Find where the given text appears and provide that cell's center as [x, y] coordinate. 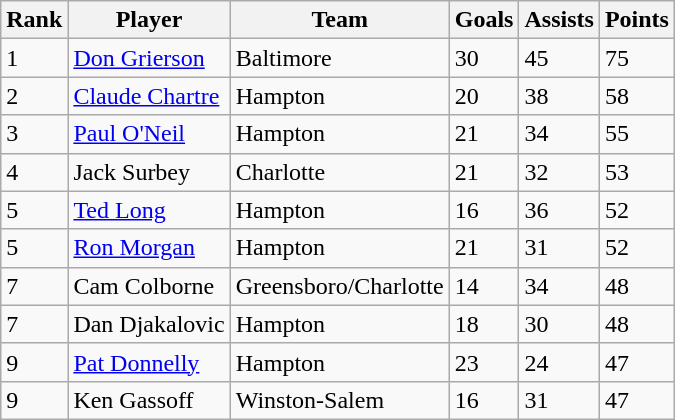
Charlotte [340, 172]
Winston-Salem [340, 400]
Claude Chartre [149, 96]
1 [34, 58]
Points [636, 20]
58 [636, 96]
38 [559, 96]
75 [636, 58]
Don Grierson [149, 58]
36 [559, 210]
Goals [484, 20]
18 [484, 324]
45 [559, 58]
32 [559, 172]
4 [34, 172]
23 [484, 362]
14 [484, 286]
20 [484, 96]
Dan Djakalovic [149, 324]
3 [34, 134]
Paul O'Neil [149, 134]
Baltimore [340, 58]
Greensboro/Charlotte [340, 286]
Pat Donnelly [149, 362]
53 [636, 172]
Team [340, 20]
Rank [34, 20]
Cam Colborne [149, 286]
Ken Gassoff [149, 400]
Jack Surbey [149, 172]
55 [636, 134]
24 [559, 362]
Ted Long [149, 210]
Player [149, 20]
2 [34, 96]
Ron Morgan [149, 248]
Assists [559, 20]
